Return the (X, Y) coordinate for the center point of the cell that contains the specified text.  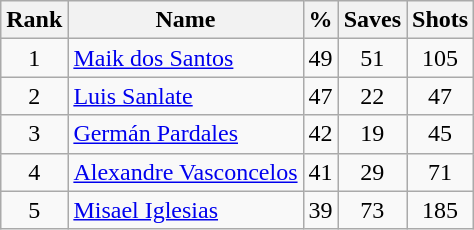
49 (320, 58)
Luis Sanlate (186, 96)
Misael Iglesias (186, 210)
Alexandre Vasconcelos (186, 172)
51 (372, 58)
22 (372, 96)
71 (440, 172)
Germán Pardales (186, 134)
4 (34, 172)
41 (320, 172)
73 (372, 210)
19 (372, 134)
45 (440, 134)
Saves (372, 20)
Rank (34, 20)
3 (34, 134)
Shots (440, 20)
29 (372, 172)
105 (440, 58)
% (320, 20)
42 (320, 134)
5 (34, 210)
39 (320, 210)
Maik dos Santos (186, 58)
Name (186, 20)
2 (34, 96)
185 (440, 210)
1 (34, 58)
